Pinpoint the cell where the given text exists, returning its [X, Y] midpoint coordinate. 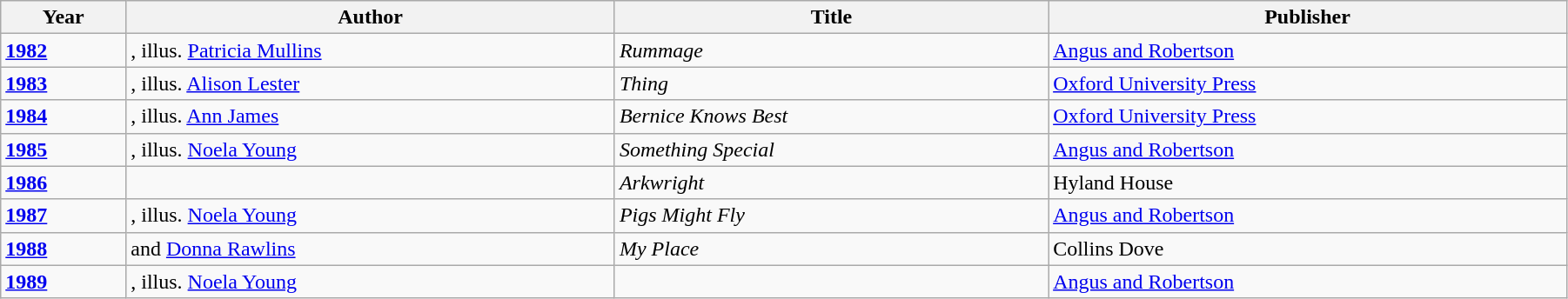
1986 [64, 183]
, illus. Ann James [371, 116]
, illus. Alison Lester [371, 83]
Publisher [1308, 17]
and Donna Rawlins [371, 249]
Thing [831, 83]
Bernice Knows Best [831, 116]
1983 [64, 83]
Year [64, 17]
Arkwright [831, 183]
Something Special [831, 149]
1989 [64, 282]
My Place [831, 249]
1982 [64, 50]
1984 [64, 116]
Pigs Might Fly [831, 216]
, illus. Patricia Mullins [371, 50]
Rummage [831, 50]
Collins Dove [1308, 249]
Author [371, 17]
Hyland House [1308, 183]
1987 [64, 216]
Title [831, 17]
1985 [64, 149]
1988 [64, 249]
